Return the (X, Y) coordinate for the center point of the cell that contains the specified text.  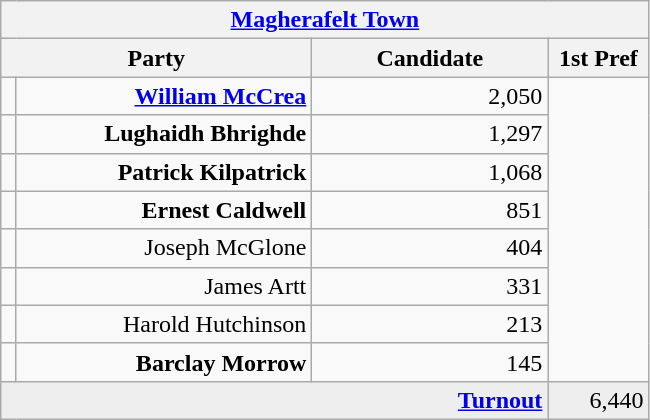
Lughaidh Bhrighde (164, 134)
404 (430, 248)
Harold Hutchinson (164, 324)
851 (430, 210)
Ernest Caldwell (164, 210)
331 (430, 286)
William McCrea (164, 96)
2,050 (430, 96)
Candidate (430, 58)
Patrick Kilpatrick (164, 172)
James Artt (164, 286)
Barclay Morrow (164, 362)
1,297 (430, 134)
1,068 (430, 172)
145 (430, 362)
Party (156, 58)
213 (430, 324)
Turnout (274, 400)
1st Pref (598, 58)
6,440 (598, 400)
Magherafelt Town (325, 20)
Joseph McGlone (164, 248)
